Scan for the cell matching the given text and deliver its [X, Y] coordinate at center. 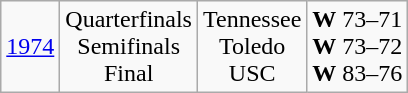
W 73–71W 73–72W 83–76 [358, 47]
QuarterfinalsSemifinalsFinal [129, 47]
1974 [30, 47]
TennesseeToledoUSC [252, 47]
